Determine the (X, Y) coordinate at the center of the cell enclosing the given text.  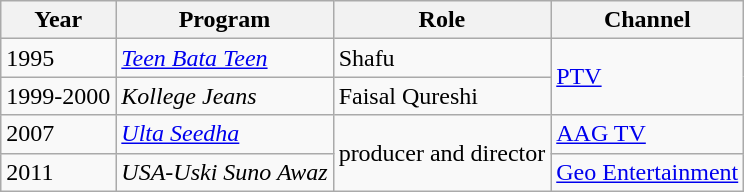
Channel (648, 20)
Faisal Qureshi (442, 96)
PTV (648, 77)
USA-Uski Suno Awaz (224, 172)
1999-2000 (58, 96)
Shafu (442, 58)
Role (442, 20)
producer and director (442, 153)
1995 (58, 58)
Kollege Jeans (224, 96)
Geo Entertainment (648, 172)
Ulta Seedha (224, 134)
Teen Bata Teen (224, 58)
Program (224, 20)
Year (58, 20)
2007 (58, 134)
2011 (58, 172)
AAG TV (648, 134)
